Scan for the cell matching the given text and deliver its (X, Y) coordinate at center. 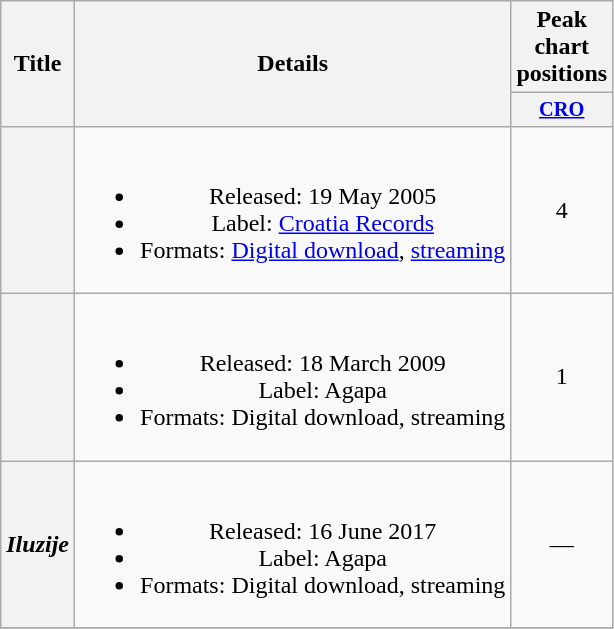
CRO (562, 110)
Released: 19 May 2005Label: Croatia RecordsFormats: Digital download, streaming (293, 210)
Released: 16 June 2017Label: AgapaFormats: Digital download, streaming (293, 544)
Title (38, 64)
Peak chart positions (562, 47)
Released: 18 March 2009Label: AgapaFormats: Digital download, streaming (293, 378)
Details (293, 64)
1 (562, 378)
Iluzije (38, 544)
— (562, 544)
4 (562, 210)
